Pinpoint the cell where the given text exists, returning its (x, y) midpoint coordinate. 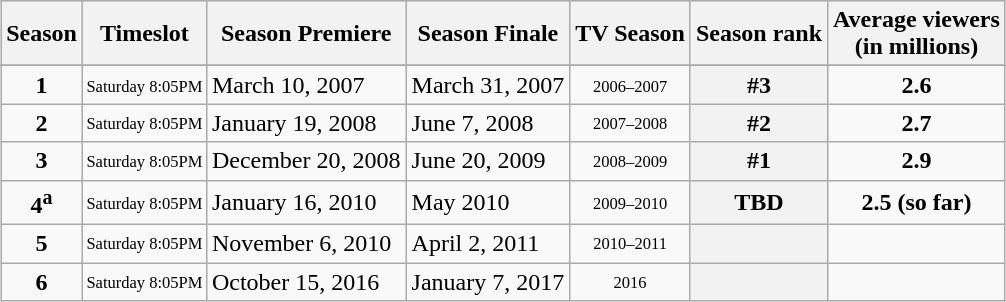
Average viewers(in millions) (917, 34)
June 7, 2008 (488, 123)
January 16, 2010 (306, 202)
4a (42, 202)
November 6, 2010 (306, 244)
March 10, 2007 (306, 85)
2.9 (917, 161)
Timeslot (144, 34)
October 15, 2016 (306, 282)
2008–2009 (630, 161)
December 20, 2008 (306, 161)
January 19, 2008 (306, 123)
2007–2008 (630, 123)
May 2010 (488, 202)
Season rank (758, 34)
TV Season (630, 34)
2009–2010 (630, 202)
#1 (758, 161)
2.6 (917, 85)
2010–2011 (630, 244)
2 (42, 123)
TBD (758, 202)
2.5 (so far) (917, 202)
2006–2007 (630, 85)
1 (42, 85)
2016 (630, 282)
Season (42, 34)
Season Premiere (306, 34)
April 2, 2011 (488, 244)
5 (42, 244)
3 (42, 161)
#3 (758, 85)
January 7, 2017 (488, 282)
Season Finale (488, 34)
#2 (758, 123)
6 (42, 282)
2.7 (917, 123)
June 20, 2009 (488, 161)
March 31, 2007 (488, 85)
